Output the (x, y) coordinate of the center of the cell containing the given text.  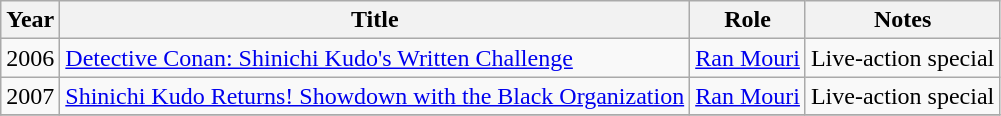
Notes (902, 20)
Role (748, 20)
Year (30, 20)
Title (375, 20)
2006 (30, 58)
Detective Conan: Shinichi Kudo's Written Challenge (375, 58)
2007 (30, 96)
Shinichi Kudo Returns! Showdown with the Black Organization (375, 96)
